Return the (x, y) coordinate for the center point of the cell that contains the specified text.  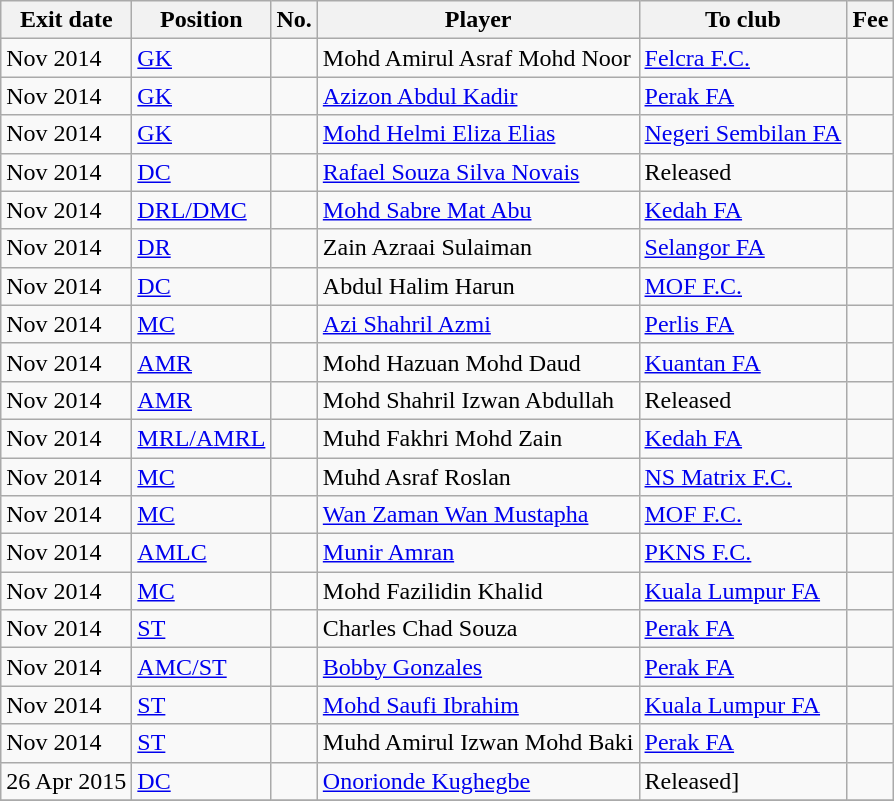
DR (202, 248)
Charles Chad Souza (478, 629)
Rafael Souza Silva Novais (478, 172)
Negeri Sembilan FA (743, 134)
Muhd Fakhri Mohd Zain (478, 438)
Mohd Helmi Eliza Elias (478, 134)
PKNS F.C. (743, 553)
Munir Amran (478, 553)
Fee (870, 20)
No. (294, 20)
Bobby Gonzales (478, 667)
DRL/DMC (202, 210)
Position (202, 20)
AMLC (202, 553)
Mohd Amirul Asraf Mohd Noor (478, 58)
NS Matrix F.C. (743, 477)
Azizon Abdul Kadir (478, 96)
MRL/AMRL (202, 438)
Released] (743, 781)
Felcra F.C. (743, 58)
Mohd Hazuan Mohd Daud (478, 362)
Wan Zaman Wan Mustapha (478, 515)
Mohd Sabre Mat Abu (478, 210)
Onorionde Kughegbe (478, 781)
Mohd Shahril Izwan Abdullah (478, 400)
Exit date (66, 20)
Mohd Fazilidin Khalid (478, 591)
Player (478, 20)
Abdul Halim Harun (478, 286)
Perlis FA (743, 324)
AMC/ST (202, 667)
Mohd Saufi Ibrahim (478, 705)
26 Apr 2015 (66, 781)
To club (743, 20)
Muhd Asraf Roslan (478, 477)
Kuantan FA (743, 362)
Zain Azraai Sulaiman (478, 248)
Muhd Amirul Izwan Mohd Baki (478, 743)
Selangor FA (743, 248)
Azi Shahril Azmi (478, 324)
